From the cell containing the given text, extract its center point as [X, Y] coordinate. 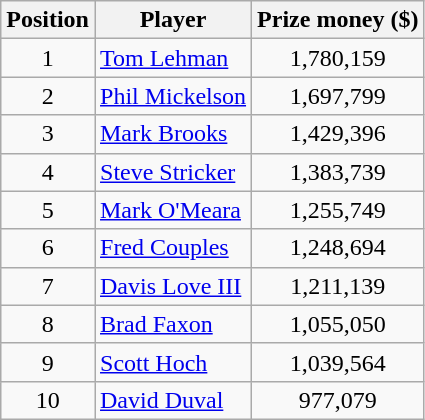
1,697,799 [338, 96]
Player [172, 20]
1,211,139 [338, 286]
1,039,564 [338, 362]
7 [48, 286]
977,079 [338, 400]
Mark O'Meara [172, 210]
8 [48, 324]
4 [48, 172]
David Duval [172, 400]
Phil Mickelson [172, 96]
Mark Brooks [172, 134]
Davis Love III [172, 286]
9 [48, 362]
Brad Faxon [172, 324]
1,429,396 [338, 134]
1,055,050 [338, 324]
1,248,694 [338, 248]
1,780,159 [338, 58]
Steve Stricker [172, 172]
Tom Lehman [172, 58]
1 [48, 58]
Position [48, 20]
10 [48, 400]
6 [48, 248]
2 [48, 96]
Fred Couples [172, 248]
Scott Hoch [172, 362]
Prize money ($) [338, 20]
3 [48, 134]
5 [48, 210]
1,383,739 [338, 172]
1,255,749 [338, 210]
